Provide the (X, Y) coordinate of the cell's center where the given text is located.  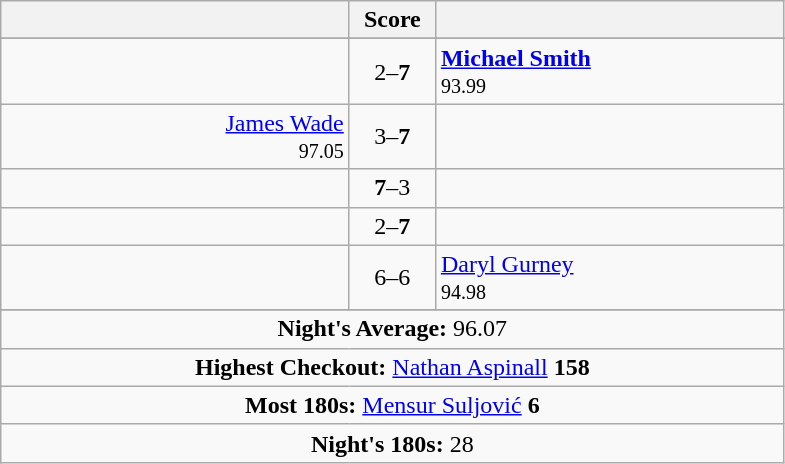
Score (392, 20)
Most 180s: Mensur Suljović 6 (392, 405)
James Wade 97.05 (176, 136)
Daryl Gurney 94.98 (610, 278)
3–7 (392, 136)
Michael Smith 93.99 (610, 72)
Highest Checkout: Nathan Aspinall 158 (392, 367)
6–6 (392, 278)
7–3 (392, 188)
Night's 180s: 28 (392, 443)
Night's Average: 96.07 (392, 329)
